Determine the (x, y) coordinate at the center of the cell enclosing the given text.  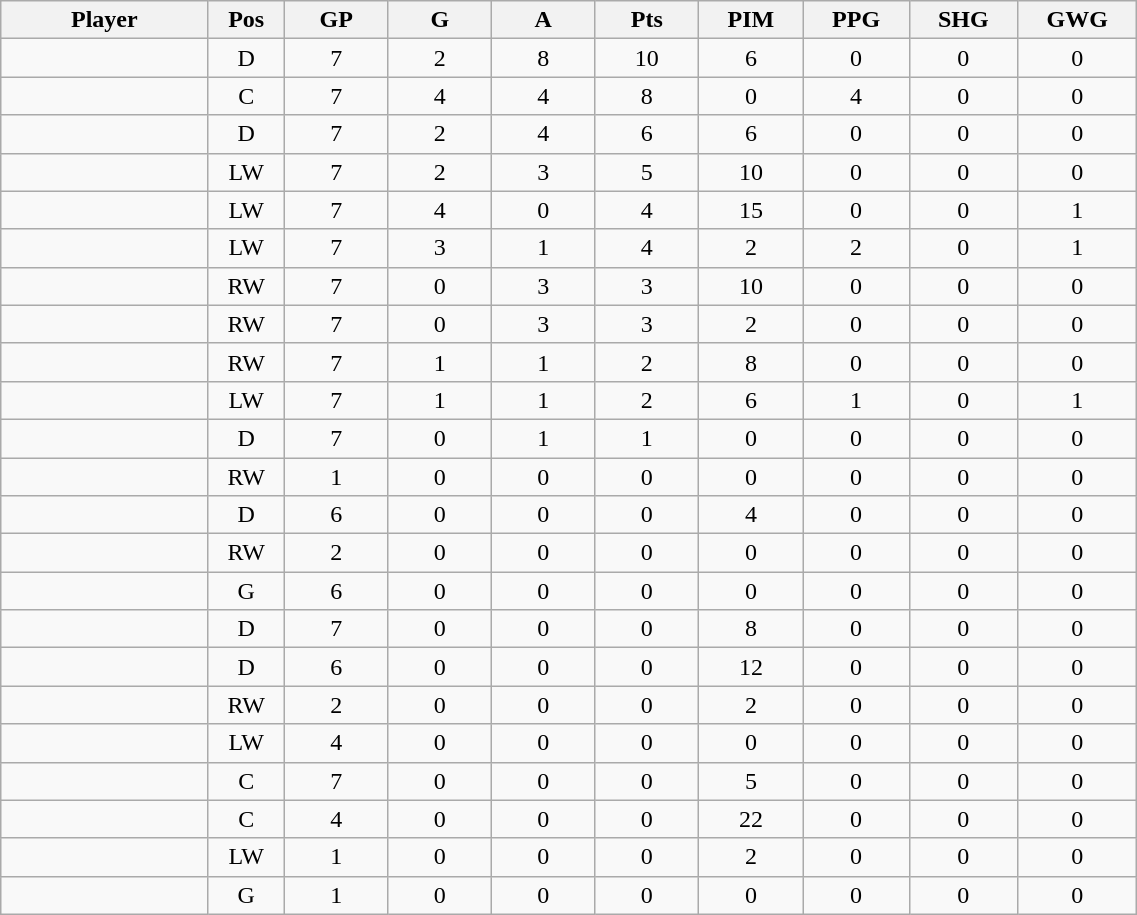
Pts (647, 20)
PPG (856, 20)
GP (336, 20)
15 (752, 210)
GWG (1078, 20)
Pos (246, 20)
Player (104, 20)
12 (752, 667)
PIM (752, 20)
SHG (964, 20)
A (544, 20)
22 (752, 819)
